Return the [x, y] coordinate for the center point of the cell that contains the specified text.  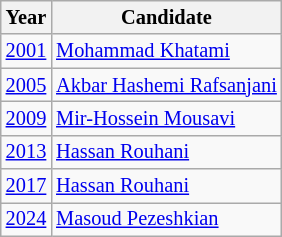
Akbar Hashemi Rafsanjani [166, 85]
2024 [26, 219]
2005 [26, 85]
2013 [26, 152]
Candidate [166, 17]
Mir-Hossein Mousavi [166, 118]
Mohammad Khatami [166, 51]
2009 [26, 118]
2017 [26, 186]
Year [26, 17]
Masoud Pezeshkian [166, 219]
2001 [26, 51]
